Find where the given text appears and provide that cell's center as (X, Y) coordinate. 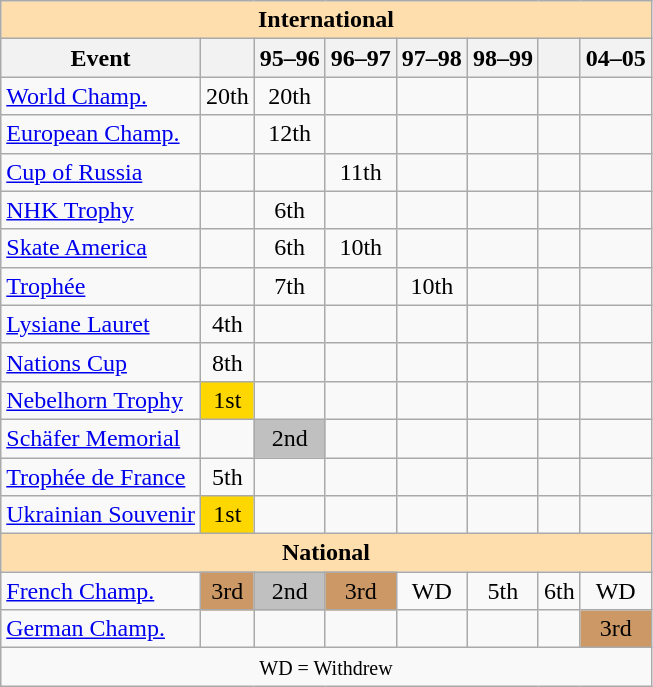
World Champ. (101, 96)
Trophée de France (101, 477)
98–99 (502, 58)
12th (290, 134)
International (326, 20)
WD = Withdrew (326, 667)
European Champ. (101, 134)
Ukrainian Souvenir (101, 515)
4th (227, 324)
NHK Trophy (101, 210)
French Champ. (101, 591)
National (326, 553)
Schäfer Memorial (101, 438)
95–96 (290, 58)
8th (227, 362)
97–98 (432, 58)
Nebelhorn Trophy (101, 400)
7th (290, 286)
Cup of Russia (101, 172)
Trophée (101, 286)
96–97 (360, 58)
German Champ. (101, 629)
04–05 (616, 58)
Skate America (101, 248)
Nations Cup (101, 362)
Lysiane Lauret (101, 324)
Event (101, 58)
11th (360, 172)
